For the text-containing cell, return its midpoint in [X, Y] coordinate format. 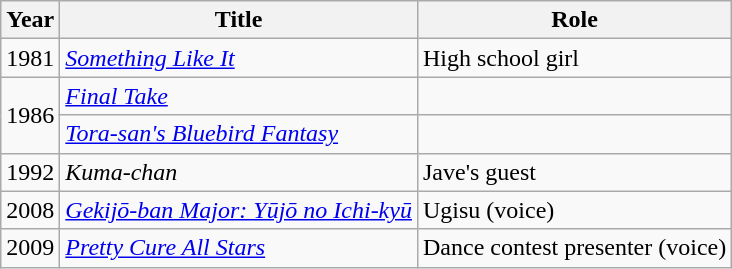
Kuma-chan [239, 172]
Final Take [239, 96]
Year [30, 20]
Dance contest presenter (voice) [574, 248]
Something Like It [239, 58]
2009 [30, 248]
Title [239, 20]
1981 [30, 58]
2008 [30, 210]
Gekijō-ban Major: Yūjō no Ichi-kyū [239, 210]
Tora-san's Bluebird Fantasy [239, 134]
1986 [30, 115]
High school girl [574, 58]
Jave's guest [574, 172]
Ugisu (voice) [574, 210]
Role [574, 20]
1992 [30, 172]
Pretty Cure All Stars [239, 248]
